From the cell containing the given text, extract its center point as [X, Y] coordinate. 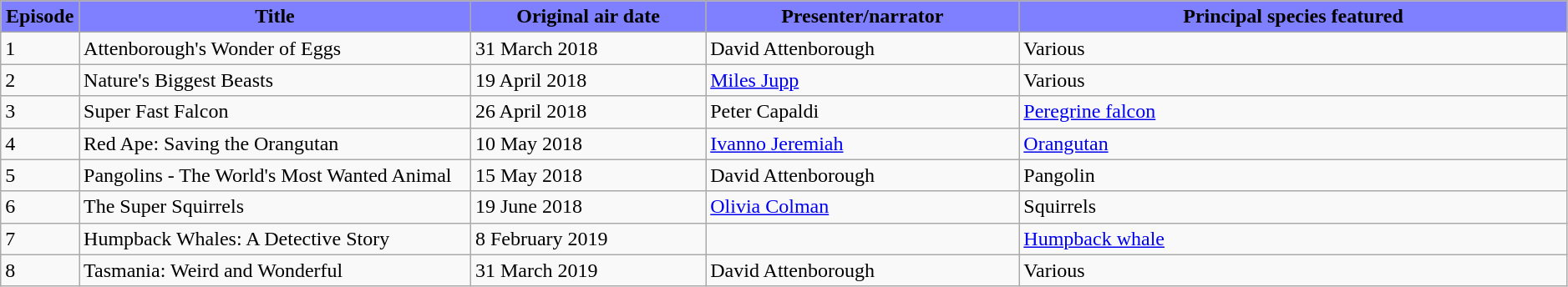
Nature's Biggest Beasts [276, 80]
Humpback Whales: A Detective Story [276, 239]
31 March 2019 [588, 270]
Ivanno Jeremiah [862, 143]
Tasmania: Weird and Wonderful [276, 270]
Humpback whale [1293, 239]
19 April 2018 [588, 80]
Pangolin [1293, 175]
Super Fast Falcon [276, 112]
Peregrine falcon [1293, 112]
5 [40, 175]
Presenter/narrator [862, 17]
15 May 2018 [588, 175]
Pangolins - The World's Most Wanted Animal [276, 175]
Red Ape: Saving the Orangutan [276, 143]
Title [276, 17]
The Super Squirrels [276, 207]
31 March 2018 [588, 48]
2 [40, 80]
7 [40, 239]
Attenborough's Wonder of Eggs [276, 48]
8 [40, 270]
Squirrels [1293, 207]
Principal species featured [1293, 17]
4 [40, 143]
Peter Capaldi [862, 112]
3 [40, 112]
6 [40, 207]
Episode [40, 17]
10 May 2018 [588, 143]
19 June 2018 [588, 207]
Original air date [588, 17]
26 April 2018 [588, 112]
8 February 2019 [588, 239]
1 [40, 48]
Miles Jupp [862, 80]
Olivia Colman [862, 207]
Orangutan [1293, 143]
